Provide the [X, Y] coordinate of the cell's center where the given text is located.  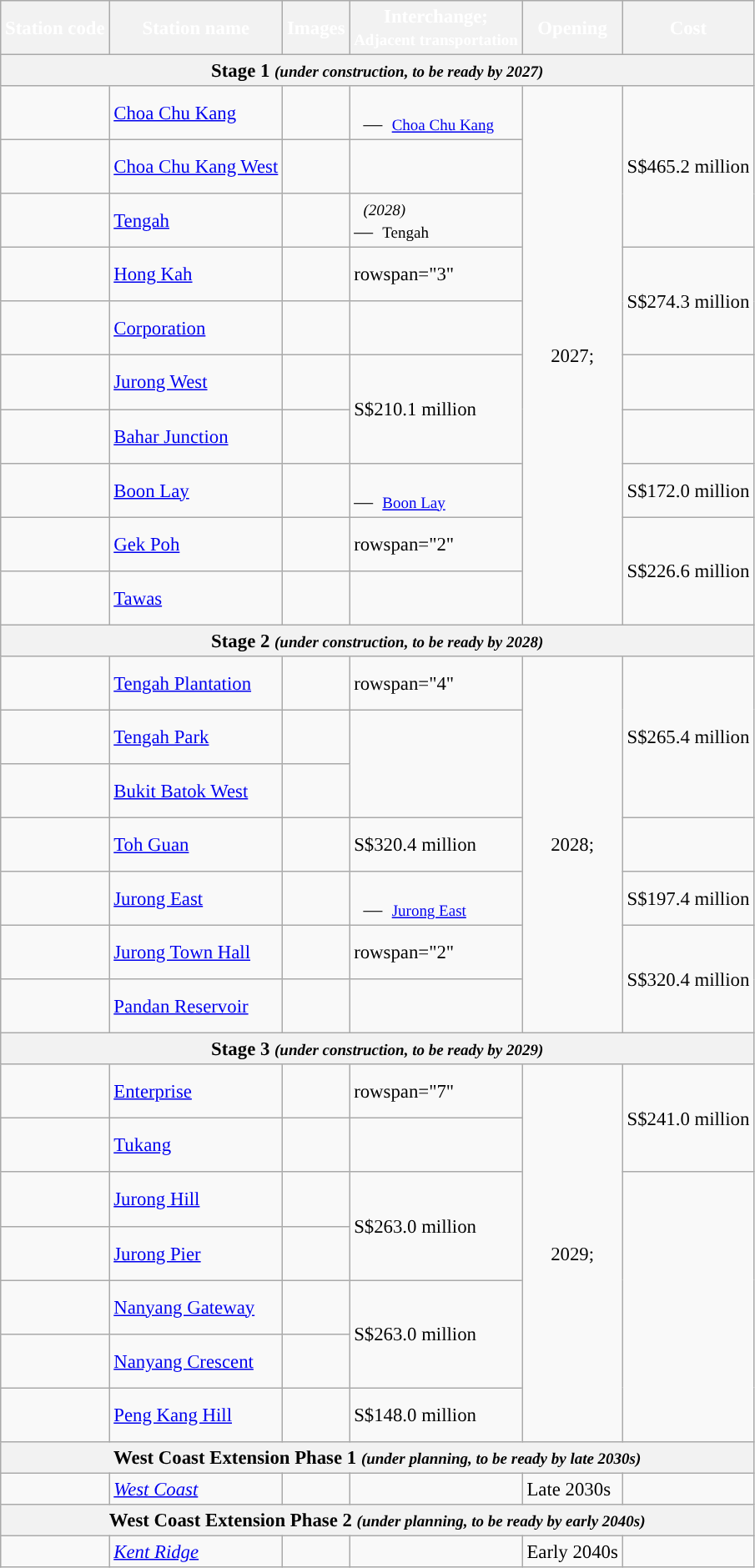
Pandan Reservoir [196, 1006]
Interchange;Adjacent transportation [435, 28]
― Jurong East [435, 899]
Jurong Town Hall [196, 952]
Opening [572, 28]
Stage 3 (under construction, to be ready by 2029) [377, 1049]
Tengah [196, 220]
Gek Poh [196, 544]
Tengah Park [196, 737]
S$197.4 million [687, 899]
Station code [55, 28]
rowspan="3" [435, 275]
― Choa Chu Kang [435, 113]
2027; [572, 355]
West Coast Extension Phase 1 (under planning, to be ready by late 2030s) [377, 1458]
Tengah Plantation [196, 684]
Choa Chu Kang [196, 113]
rowspan="7" [435, 1091]
S$226.6 million [687, 570]
Late 2030s [572, 1489]
S$210.1 million [435, 409]
Boon Lay [196, 490]
Early 2040s [572, 1551]
Cost [687, 28]
Corporation [196, 329]
Enterprise [196, 1091]
(2028)― Tengah [435, 220]
rowspan="4" [435, 684]
Bahar Junction [196, 437]
S$148.0 million [435, 1415]
Images [316, 28]
Jurong Pier [196, 1253]
S$274.3 million [687, 302]
Nanyang Crescent [196, 1361]
2029; [572, 1253]
Nanyang Gateway [196, 1308]
Tukang [196, 1146]
Choa Chu Kang West [196, 167]
Station name [196, 28]
Toh Guan [196, 844]
Stage 1 (under construction, to be ready by 2027) [377, 71]
Peng Kang Hill [196, 1415]
S$241.0 million [687, 1118]
2028; [572, 845]
S$265.4 million [687, 737]
Bukit Batok West [196, 791]
S$172.0 million [687, 490]
Hong Kah [196, 275]
Kent Ridge [196, 1551]
Tawas [196, 597]
Stage 2 (under construction, to be ready by 2028) [377, 641]
Jurong East [196, 899]
Jurong West [196, 382]
West Coast Extension Phase 2 (under planning, to be ready by early 2040s) [377, 1520]
S$465.2 million [687, 167]
Jurong Hill [196, 1199]
West Coast [196, 1489]
― Boon Lay [435, 490]
